Locate the cell with the specified text and output its (X, Y) center coordinate. 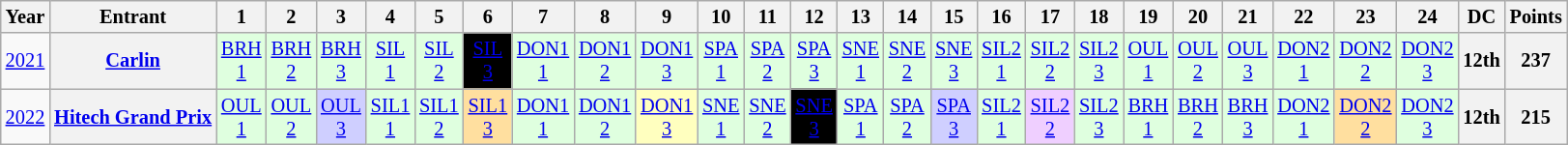
1 (242, 16)
2 (292, 16)
14 (907, 16)
23 (1365, 16)
SIL2 (439, 61)
17 (1050, 16)
215 (1536, 117)
Carlin (133, 61)
SIL12 (439, 117)
24 (1427, 16)
6 (488, 16)
Year (25, 16)
13 (861, 16)
11 (767, 16)
10 (721, 16)
237 (1536, 61)
8 (605, 16)
Hitech Grand Prix (133, 117)
4 (390, 16)
5 (439, 16)
18 (1098, 16)
21 (1248, 16)
12 (814, 16)
7 (543, 16)
19 (1149, 16)
DC (1481, 16)
20 (1198, 16)
15 (954, 16)
SIL11 (390, 117)
SIL1 (390, 61)
Entrant (133, 16)
2022 (25, 117)
2021 (25, 61)
3 (341, 16)
16 (1001, 16)
22 (1303, 16)
SIL3 (488, 61)
SIL13 (488, 117)
Points (1536, 16)
9 (667, 16)
